Provide the (x, y) coordinate of the cell's center where the given text is located.  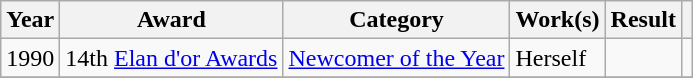
Award (172, 20)
Work(s) (558, 20)
Year (30, 20)
Newcomer of the Year (396, 58)
Herself (558, 58)
1990 (30, 58)
Result (643, 20)
Category (396, 20)
14th Elan d'or Awards (172, 58)
